Locate the cell with the specified text and output its (X, Y) center coordinate. 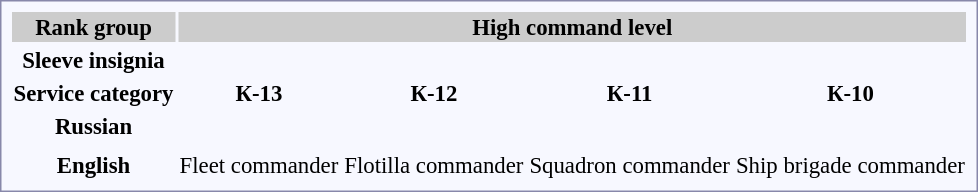
Sleeve insignia (94, 60)
К-10 (850, 93)
Ship brigade commander (850, 165)
Flotilla commander (434, 165)
English (94, 165)
Rank group (94, 27)
Squadron commander (630, 165)
К-13 (259, 93)
Fleet commander (259, 165)
Russian (94, 126)
High command level (572, 27)
К-12 (434, 93)
Service category (94, 93)
К-11 (630, 93)
